For the text-containing cell, return its midpoint in [x, y] coordinate format. 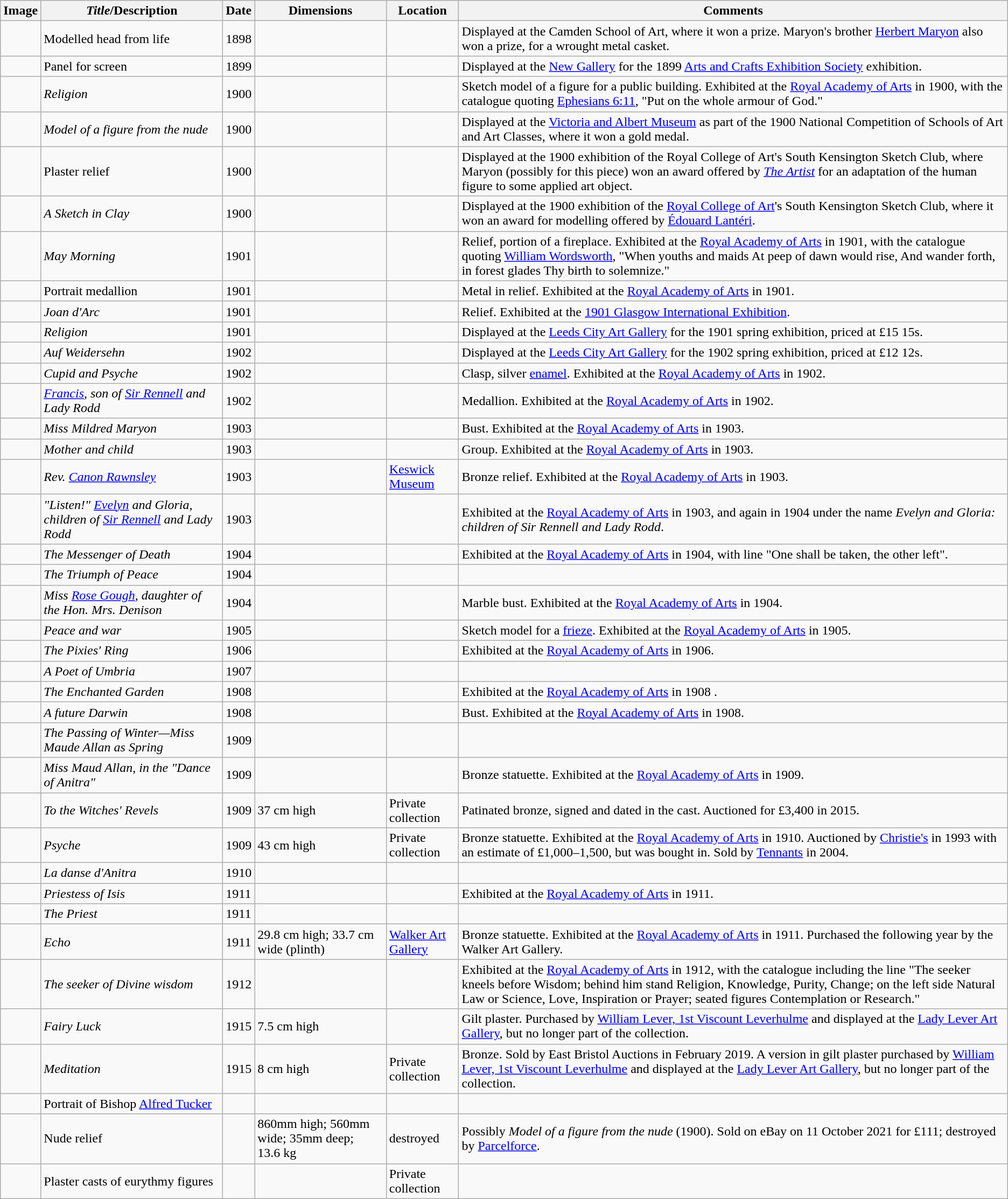
Cupid and Psyche [132, 373]
Exhibited at the Royal Academy of Arts in 1903, and again in 1904 under the name Evelyn and Gloria: children of Sir Rennell and Lady Rodd. [733, 519]
Exhibited at the Royal Academy of Arts in 1911. [733, 894]
Location [422, 11]
1899 [239, 66]
Keswick Museum [422, 477]
Relief. Exhibited at the 1901 Glasgow International Exhibition. [733, 311]
Echo [132, 942]
Model of a figure from the nude [132, 129]
Metal in relief. Exhibited at the Royal Academy of Arts in 1901. [733, 291]
Clasp, silver enamel. Exhibited at the Royal Academy of Arts in 1902. [733, 373]
1912 [239, 984]
1906 [239, 651]
Bust. Exhibited at the Royal Academy of Arts in 1908. [733, 712]
Plaster casts of eurythmy figures [132, 1181]
Displayed at the Leeds City Art Gallery for the 1901 spring exhibition, priced at £15 15s. [733, 332]
Portrait of Bishop Alfred Tucker [132, 1104]
Displayed at the New Gallery for the 1899 Arts and Crafts Exhibition Society exhibition. [733, 66]
43 cm high [320, 846]
1898 [239, 39]
The Triumph of Peace [132, 575]
Miss Rose Gough, daughter of the Hon. Mrs. Denison [132, 602]
Bronze statuette. Exhibited at the Royal Academy of Arts in 1909. [733, 775]
The Passing of Winter—Miss Maude Allan as Spring [132, 740]
Plaster relief [132, 171]
"Listen!" Evelyn and Gloria, children of Sir Rennell and Lady Rodd [132, 519]
Meditation [132, 1069]
La danse d'Anitra [132, 873]
Panel for screen [132, 66]
Bust. Exhibited at the Royal Academy of Arts in 1903. [733, 429]
1905 [239, 630]
29.8 cm high; 33.7 cm wide (plinth) [320, 942]
Bronze relief. Exhibited at the Royal Academy of Arts in 1903. [733, 477]
Displayed at the Camden School of Art, where it won a prize. Maryon's brother Herbert Maryon also won a prize, for a wrought metal casket. [733, 39]
The Pixies' Ring [132, 651]
Possibly Model of a figure from the nude (1900). Sold on eBay on 11 October 2021 for £111; destroyed by Parcelforce. [733, 1139]
destroyed [422, 1139]
Portrait medallion [132, 291]
Comments [733, 11]
Exhibited at the Royal Academy of Arts in 1908 . [733, 692]
The Priest [132, 914]
Group. Exhibited at the Royal Academy of Arts in 1903. [733, 449]
Patinated bronze, signed and dated in the cast. Auctioned for £3,400 in 2015. [733, 810]
Rev. Canon Rawnsley [132, 477]
Auf Weidersehn [132, 352]
Image [20, 11]
Displayed at the Victoria and Albert Museum as part of the 1900 National Competition of Schools of Art and Art Classes, where it won a gold medal. [733, 129]
7.5 cm high [320, 1027]
Bronze statuette. Exhibited at the Royal Academy of Arts in 1911. Purchased the following year by the Walker Art Gallery. [733, 942]
Sketch model for a frieze. Exhibited at the Royal Academy of Arts in 1905. [733, 630]
A Poet of Umbria [132, 671]
Miss Maud Allan, in the "Dance of Anitra" [132, 775]
A future Darwin [132, 712]
Walker Art Gallery [422, 942]
Medallion. Exhibited at the Royal Academy of Arts in 1902. [733, 401]
Displayed at the Leeds City Art Gallery for the 1902 spring exhibition, priced at £12 12s. [733, 352]
May Morning [132, 256]
Modelled head from life [132, 39]
1910 [239, 873]
860mm high; 560mm wide; 35mm deep; 13.6 kg [320, 1139]
Peace and war [132, 630]
Joan d'Arc [132, 311]
Exhibited at the Royal Academy of Arts in 1904, with line "One shall be taken, the other left". [733, 554]
Miss Mildred Maryon [132, 429]
Exhibited at the Royal Academy of Arts in 1906. [733, 651]
A Sketch in Clay [132, 213]
1907 [239, 671]
The Messenger of Death [132, 554]
37 cm high [320, 810]
Priestess of Isis [132, 894]
Title/Description [132, 11]
Marble bust. Exhibited at the Royal Academy of Arts in 1904. [733, 602]
Date [239, 11]
Nude relief [132, 1139]
Mother and child [132, 449]
Francis, son of Sir Rennell and Lady Rodd [132, 401]
The Enchanted Garden [132, 692]
The seeker of Divine wisdom [132, 984]
Psyche [132, 846]
8 cm high [320, 1069]
To the Witches' Revels [132, 810]
Dimensions [320, 11]
Fairy Luck [132, 1027]
Gilt plaster. Purchased by William Lever, 1st Viscount Leverhulme and displayed at the Lady Lever Art Gallery, but no longer part of the collection. [733, 1027]
